Pinpoint the cell where the given text exists, returning its [X, Y] midpoint coordinate. 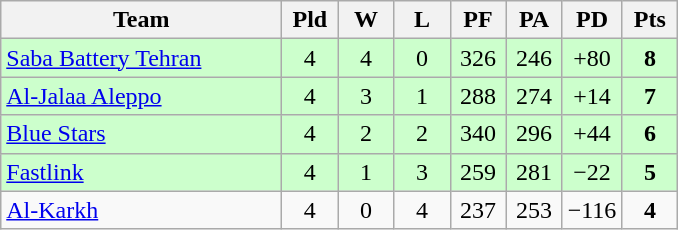
237 [478, 210]
Saba Battery Tehran [142, 58]
PD [592, 20]
Fastlink [142, 172]
Al-Karkh [142, 210]
Blue Stars [142, 134]
259 [478, 172]
−22 [592, 172]
246 [534, 58]
L [422, 20]
−116 [592, 210]
6 [650, 134]
+44 [592, 134]
281 [534, 172]
288 [478, 96]
8 [650, 58]
340 [478, 134]
Al-Jalaa Aleppo [142, 96]
PF [478, 20]
Pts [650, 20]
326 [478, 58]
Pld [310, 20]
274 [534, 96]
+14 [592, 96]
5 [650, 172]
Team [142, 20]
+80 [592, 58]
296 [534, 134]
7 [650, 96]
253 [534, 210]
PA [534, 20]
W [366, 20]
